Detect which cell encompasses the target text, then output its [x, y] center coordinate. 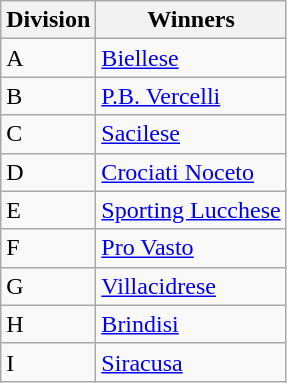
Crociati Noceto [191, 172]
Pro Vasto [191, 248]
E [48, 210]
Sacilese [191, 134]
Villacidrese [191, 286]
Biellese [191, 58]
D [48, 172]
Sporting Lucchese [191, 210]
B [48, 96]
G [48, 286]
A [48, 58]
Siracusa [191, 362]
Brindisi [191, 324]
Winners [191, 20]
I [48, 362]
Division [48, 20]
P.B. Vercelli [191, 96]
F [48, 248]
C [48, 134]
H [48, 324]
